Identify which cell holds the provided text, then report its [x, y] central coordinate. 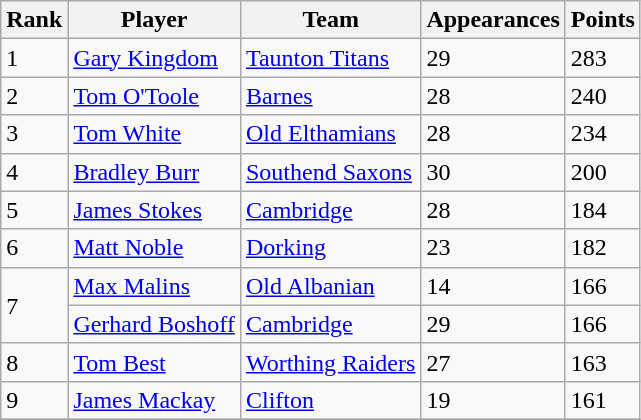
27 [493, 362]
30 [493, 172]
Worthing Raiders [330, 362]
1 [34, 58]
4 [34, 172]
Points [602, 20]
Team [330, 20]
Clifton [330, 400]
163 [602, 362]
19 [493, 400]
Gary Kingdom [154, 58]
3 [34, 134]
Tom Best [154, 362]
Barnes [330, 96]
Bradley Burr [154, 172]
Tom O'Toole [154, 96]
Matt Noble [154, 248]
Gerhard Boshoff [154, 324]
5 [34, 210]
Rank [34, 20]
Appearances [493, 20]
184 [602, 210]
Max Malins [154, 286]
7 [34, 305]
240 [602, 96]
200 [602, 172]
Player [154, 20]
161 [602, 400]
6 [34, 248]
2 [34, 96]
182 [602, 248]
283 [602, 58]
Old Elthamians [330, 134]
Taunton Titans [330, 58]
8 [34, 362]
Tom White [154, 134]
9 [34, 400]
Old Albanian [330, 286]
234 [602, 134]
14 [493, 286]
Dorking [330, 248]
Southend Saxons [330, 172]
23 [493, 248]
James Stokes [154, 210]
James Mackay [154, 400]
